Capture the cell that displays the provided text and extract its (X, Y) central coordinate. 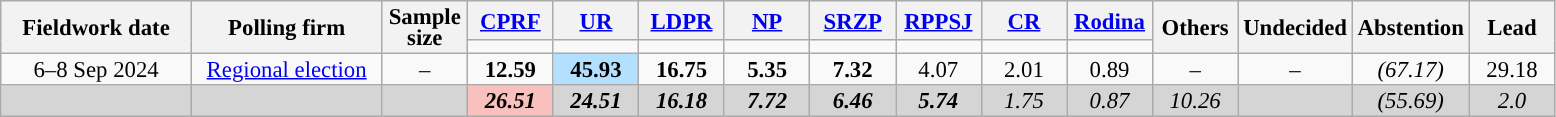
Regional election (286, 70)
UR (596, 20)
NP (767, 20)
RPPSJ (939, 20)
Samplesize (425, 28)
(67.17) (1410, 70)
CR (1024, 20)
6–8 Sep 2024 (96, 70)
4.07 (939, 70)
SRZP (853, 20)
LDPR (682, 20)
Others (1195, 28)
Undecided (1295, 28)
16.75 (682, 70)
Lead (1512, 28)
Abstention (1410, 28)
2.0 (1512, 101)
7.72 (767, 101)
CPRF (511, 20)
5.35 (767, 70)
26.51 (511, 101)
5.74 (939, 101)
7.32 (853, 70)
45.93 (596, 70)
1.75 (1024, 101)
12.59 (511, 70)
Rodina (1110, 20)
Polling firm (286, 28)
Fieldwork date (96, 28)
(55.69) (1410, 101)
24.51 (596, 101)
10.26 (1195, 101)
0.89 (1110, 70)
0.87 (1110, 101)
6.46 (853, 101)
16.18 (682, 101)
29.18 (1512, 70)
2.01 (1024, 70)
